Scan for the cell matching the given text and deliver its (X, Y) coordinate at center. 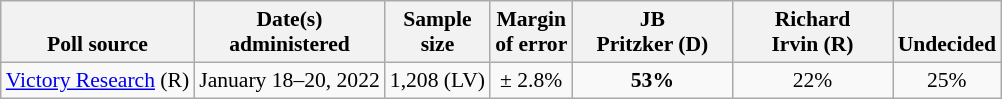
RichardIrvin (R) (812, 32)
± 2.8% (531, 80)
JBPritzker (D) (652, 32)
Marginof error (531, 32)
Samplesize (438, 32)
Undecided (947, 32)
1,208 (LV) (438, 80)
Victory Research (R) (98, 80)
Poll source (98, 32)
January 18–20, 2022 (290, 80)
25% (947, 80)
22% (812, 80)
53% (652, 80)
Date(s)administered (290, 32)
